Determine the (x, y) coordinate at the center of the cell enclosing the given text.  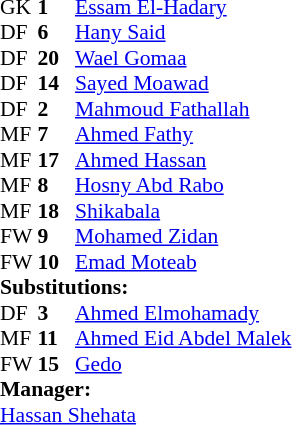
10 (57, 262)
Mahmoud Fathallah (183, 109)
11 (57, 339)
8 (57, 185)
Wael Gomaa (183, 58)
Ahmed Fathy (183, 135)
7 (57, 135)
17 (57, 160)
15 (57, 364)
Substitutions: (146, 287)
9 (57, 237)
Shikabala (183, 211)
6 (57, 33)
Emad Moteab (183, 262)
Ahmed Elmohamady (183, 313)
Sayed Moawad (183, 83)
Hany Said (183, 33)
18 (57, 211)
20 (57, 58)
Ahmed Eid Abdel Malek (183, 339)
Hosny Abd Rabo (183, 185)
Ahmed Hassan (183, 160)
14 (57, 83)
Mohamed Zidan (183, 237)
3 (57, 313)
2 (57, 109)
Gedo (183, 364)
Manager: (146, 389)
